Detect which cell encompasses the target text, then output its (X, Y) center coordinate. 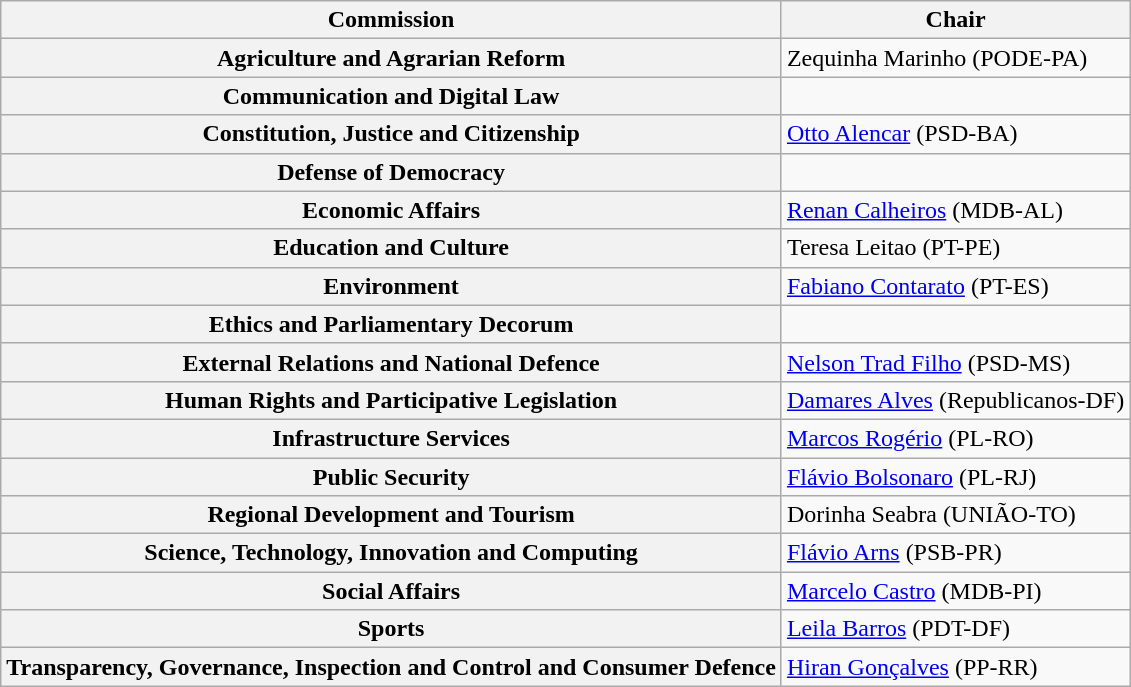
Regional Development and Tourism (392, 515)
External Relations and National Defence (392, 362)
Defense of Democracy (392, 172)
Ethics and Parliamentary Decorum (392, 324)
Infrastructure Services (392, 438)
Renan Calheiros (MDB-AL) (955, 210)
Agriculture and Agrarian Reform (392, 58)
Sports (392, 629)
Dorinha Seabra (UNIÃO-TO) (955, 515)
Commission (392, 20)
Damares Alves (Republicanos-DF) (955, 400)
Flávio Bolsonaro (PL-RJ) (955, 477)
Flávio Arns (PSB-PR) (955, 553)
Environment (392, 286)
Marcelo Castro (MDB-PI) (955, 591)
Public Security (392, 477)
Marcos Rogério (PL-RO) (955, 438)
Social Affairs (392, 591)
Chair (955, 20)
Economic Affairs (392, 210)
Education and Culture (392, 248)
Communication and Digital Law (392, 96)
Science, Technology, Innovation and Computing (392, 553)
Zequinha Marinho (PODE-PA) (955, 58)
Teresa Leitao (PT-PE) (955, 248)
Fabiano Contarato (PT-ES) (955, 286)
Otto Alencar (PSD-BA) (955, 134)
Constitution, Justice and Citizenship (392, 134)
Transparency, Governance, Inspection and Control and Consumer Defence (392, 667)
Hiran Gonçalves (PP-RR) (955, 667)
Human Rights and Participative Legislation (392, 400)
Nelson Trad Filho (PSD-MS) (955, 362)
Leila Barros (PDT-DF) (955, 629)
